From the cell containing the given text, extract its center point as (x, y) coordinate. 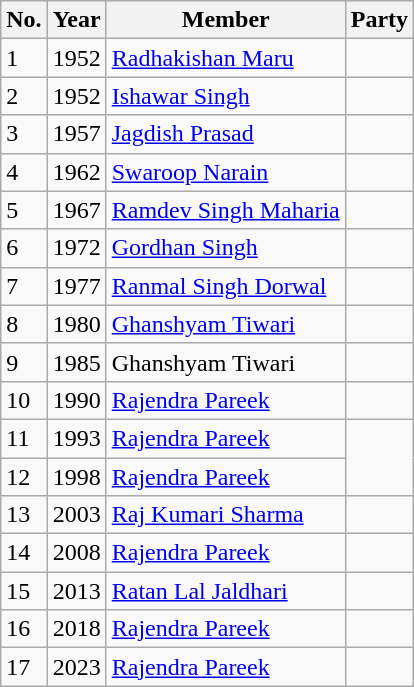
1957 (76, 134)
6 (24, 248)
2023 (76, 667)
8 (24, 324)
1998 (76, 477)
1990 (76, 400)
1972 (76, 248)
Year (76, 20)
1967 (76, 210)
Raj Kumari Sharma (226, 515)
2003 (76, 515)
1977 (76, 286)
Ratan Lal Jaldhari (226, 591)
Ishawar Singh (226, 96)
1962 (76, 172)
Gordhan Singh (226, 248)
10 (24, 400)
1980 (76, 324)
No. (24, 20)
2 (24, 96)
9 (24, 362)
1993 (76, 438)
Jagdish Prasad (226, 134)
12 (24, 477)
4 (24, 172)
7 (24, 286)
14 (24, 553)
Member (226, 20)
Ranmal Singh Dorwal (226, 286)
15 (24, 591)
2013 (76, 591)
5 (24, 210)
Radhakishan Maru (226, 58)
3 (24, 134)
16 (24, 629)
2018 (76, 629)
1 (24, 58)
Party (379, 20)
2008 (76, 553)
11 (24, 438)
Swaroop Narain (226, 172)
17 (24, 667)
13 (24, 515)
1985 (76, 362)
Ramdev Singh Maharia (226, 210)
